Find where the given text appears and provide that cell's center as (X, Y) coordinate. 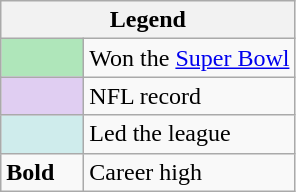
Bold (42, 172)
NFL record (190, 96)
Won the Super Bowl (190, 58)
Career high (190, 172)
Legend (148, 20)
Led the league (190, 134)
